Search for the cell housing the specified text and yield its (x, y) center coordinate. 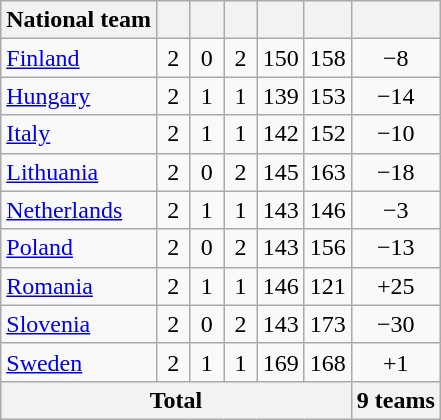
Hungary (79, 96)
9 teams (396, 400)
−18 (396, 172)
Romania (79, 286)
169 (280, 362)
153 (328, 96)
−30 (396, 324)
Netherlands (79, 210)
+25 (396, 286)
Total (176, 400)
168 (328, 362)
Italy (79, 134)
156 (328, 248)
150 (280, 58)
−10 (396, 134)
−8 (396, 58)
Poland (79, 248)
Sweden (79, 362)
142 (280, 134)
Finland (79, 58)
173 (328, 324)
139 (280, 96)
National team (79, 20)
+1 (396, 362)
−13 (396, 248)
Lithuania (79, 172)
−3 (396, 210)
152 (328, 134)
158 (328, 58)
163 (328, 172)
121 (328, 286)
Slovenia (79, 324)
−14 (396, 96)
145 (280, 172)
